Provide the [x, y] coordinate of the cell's center where the given text is located.  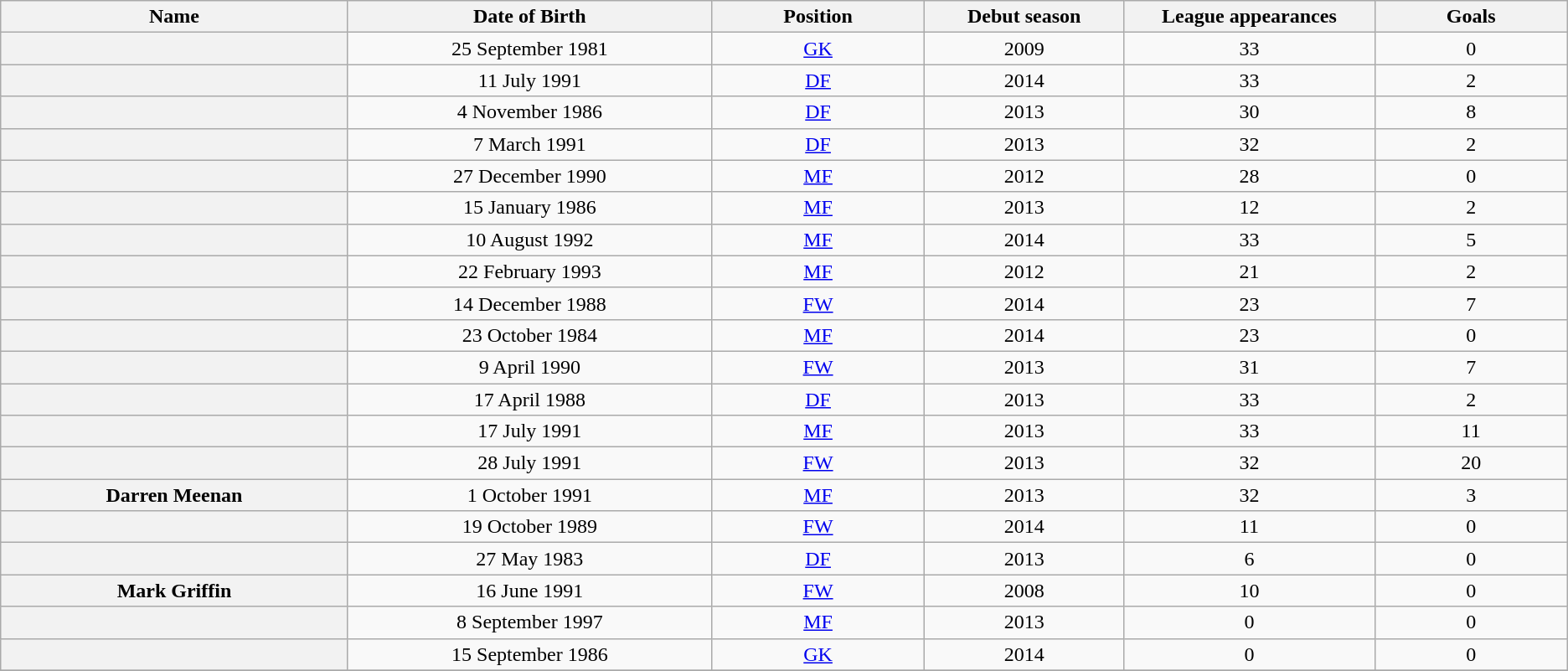
23 October 1984 [529, 335]
League appearances [1250, 17]
Mark Griffin [174, 591]
9 April 1990 [529, 367]
31 [1250, 367]
Darren Meenan [174, 495]
30 [1250, 112]
Name [174, 17]
6 [1250, 559]
8 September 1997 [529, 622]
14 December 1988 [529, 303]
25 September 1981 [529, 49]
20 [1471, 463]
21 [1250, 271]
Date of Birth [529, 17]
2008 [1024, 591]
Goals [1471, 17]
19 October 1989 [529, 527]
22 February 1993 [529, 271]
1 October 1991 [529, 495]
17 April 1988 [529, 400]
8 [1471, 112]
Position [818, 17]
2009 [1024, 49]
10 August 1992 [529, 240]
27 May 1983 [529, 559]
3 [1471, 495]
28 July 1991 [529, 463]
4 November 1986 [529, 112]
7 March 1991 [529, 144]
Debut season [1024, 17]
10 [1250, 591]
15 January 1986 [529, 208]
12 [1250, 208]
27 December 1990 [529, 176]
15 September 1986 [529, 654]
5 [1471, 240]
17 July 1991 [529, 431]
16 June 1991 [529, 591]
28 [1250, 176]
11 July 1991 [529, 80]
